Output the [x, y] coordinate of the center of the cell containing the given text.  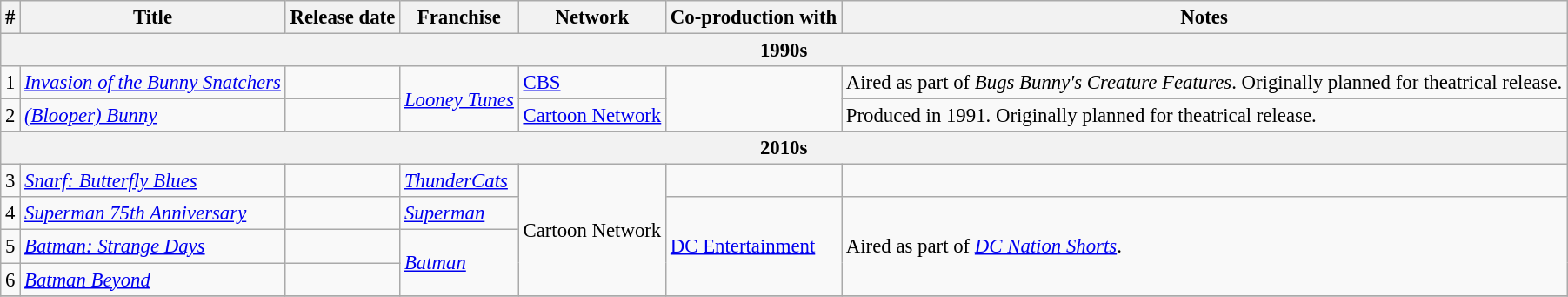
Superman [459, 213]
4 [10, 213]
1990s [784, 51]
Produced in 1991. Originally planned for theatrical release. [1204, 116]
ThunderCats [459, 181]
2 [10, 116]
Franchise [459, 17]
(Blooper) Bunny [153, 116]
Aired as part of Bugs Bunny's Creature Features. Originally planned for theatrical release. [1204, 83]
1 [10, 83]
Batman Beyond [153, 280]
Title [153, 17]
5 [10, 246]
Notes [1204, 17]
Aired as part of DC Nation Shorts. [1204, 246]
Batman: Strange Days [153, 246]
# [10, 17]
Invasion of the Bunny Snatchers [153, 83]
Co-production with [754, 17]
Superman 75th Anniversary [153, 213]
CBS [591, 83]
6 [10, 280]
Batman [459, 263]
Release date [343, 17]
3 [10, 181]
2010s [784, 148]
DC Entertainment [754, 246]
Looney Tunes [459, 99]
Snarf: Butterfly Blues [153, 181]
Network [591, 17]
